Output the (X, Y) coordinate of the center of the cell containing the given text.  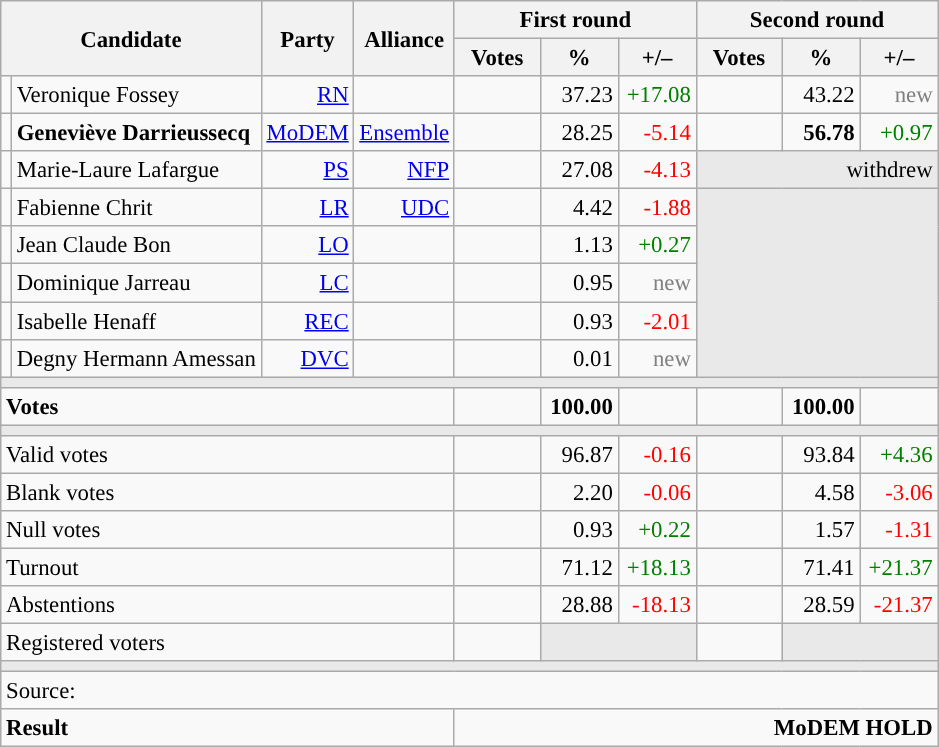
28.25 (579, 133)
Ensemble (404, 133)
+4.36 (899, 455)
4.58 (821, 492)
1.57 (821, 530)
71.41 (821, 567)
LR (308, 208)
Second round (817, 20)
LO (308, 245)
Result (228, 728)
93.84 (821, 455)
-21.37 (899, 605)
Dominique Jarreau (136, 283)
Fabienne Chrit (136, 208)
-2.01 (657, 321)
28.59 (821, 605)
+21.37 (899, 567)
Null votes (228, 530)
Registered voters (228, 643)
71.12 (579, 567)
-0.16 (657, 455)
96.87 (579, 455)
withdrew (817, 170)
+0.22 (657, 530)
1.13 (579, 245)
Turnout (228, 567)
Jean Claude Bon (136, 245)
MoDEM HOLD (696, 728)
Valid votes (228, 455)
First round (575, 20)
Degny Hermann Amessan (136, 358)
Source: (470, 691)
MoDEM (308, 133)
4.42 (579, 208)
-1.31 (899, 530)
2.20 (579, 492)
-1.88 (657, 208)
Isabelle Henaff (136, 321)
-0.06 (657, 492)
-4.13 (657, 170)
-5.14 (657, 133)
LC (308, 283)
PS (308, 170)
Abstentions (228, 605)
37.23 (579, 95)
+18.13 (657, 567)
RN (308, 95)
Candidate (131, 38)
Geneviève Darrieussecq (136, 133)
27.08 (579, 170)
-18.13 (657, 605)
Blank votes (228, 492)
56.78 (821, 133)
-3.06 (899, 492)
Marie-Laure Lafargue (136, 170)
0.01 (579, 358)
43.22 (821, 95)
Alliance (404, 38)
28.88 (579, 605)
+0.27 (657, 245)
+0.97 (899, 133)
Veronique Fossey (136, 95)
NFP (404, 170)
UDC (404, 208)
+17.08 (657, 95)
DVC (308, 358)
REC (308, 321)
0.95 (579, 283)
Party (308, 38)
